Search for the cell housing the specified text and yield its (x, y) center coordinate. 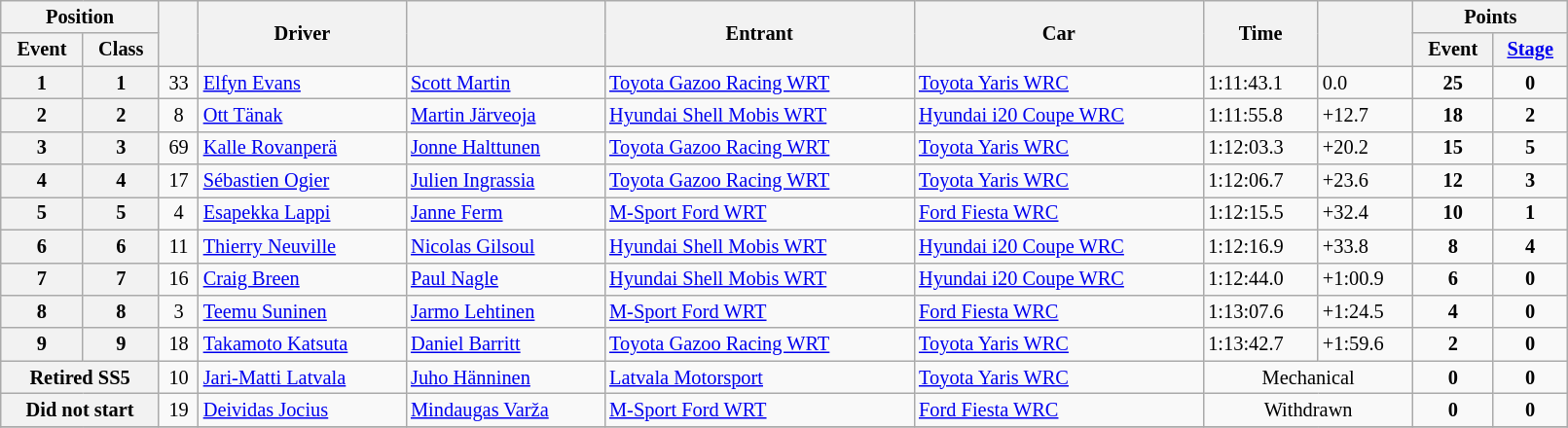
33 (178, 83)
25 (1453, 83)
Stage (1530, 50)
1:12:06.7 (1260, 181)
Kalle Rovanperä (302, 148)
Retired SS5 (80, 377)
Janne Ferm (505, 213)
Esapekka Lappi (302, 213)
Time (1260, 33)
1:12:15.5 (1260, 213)
+1:00.9 (1366, 279)
Points (1491, 17)
Ott Tänak (302, 115)
1:13:42.7 (1260, 344)
1:12:03.3 (1260, 148)
16 (178, 279)
Thierry Neuville (302, 246)
+32.4 (1366, 213)
Jonne Halttunen (505, 148)
Sébastien Ogier (302, 181)
+12.7 (1366, 115)
Withdrawn (1308, 410)
Martin Järveoja (505, 115)
12 (1453, 181)
Elfyn Evans (302, 83)
+23.6 (1366, 181)
Position (80, 17)
Jari-Matti Latvala (302, 377)
Class (121, 50)
Mechanical (1308, 377)
Takamoto Katsuta (302, 344)
0.0 (1366, 83)
Driver (302, 33)
Nicolas Gilsoul (505, 246)
Julien Ingrassia (505, 181)
+1:59.6 (1366, 344)
Daniel Barritt (505, 344)
Did not start (80, 410)
Deividas Jocius (302, 410)
17 (178, 181)
15 (1453, 148)
Teemu Suninen (302, 311)
+1:24.5 (1366, 311)
Jarmo Lehtinen (505, 311)
1:13:07.6 (1260, 311)
1:11:43.1 (1260, 83)
Craig Breen (302, 279)
Latvala Motorsport (759, 377)
Paul Nagle (505, 279)
Scott Martin (505, 83)
1:11:55.8 (1260, 115)
1:12:16.9 (1260, 246)
Mindaugas Varža (505, 410)
19 (178, 410)
11 (178, 246)
+33.8 (1366, 246)
+20.2 (1366, 148)
Entrant (759, 33)
Car (1059, 33)
1:12:44.0 (1260, 279)
69 (178, 148)
Juho Hänninen (505, 377)
